Identify which cell holds the provided text, then report its [X, Y] central coordinate. 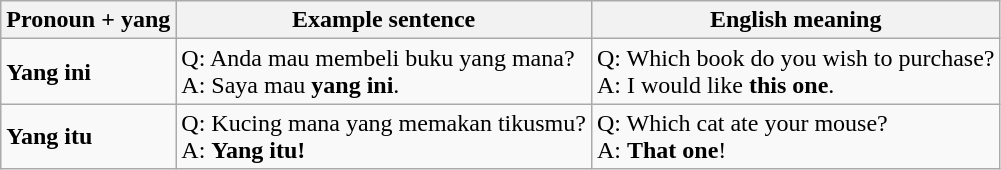
English meaning [796, 20]
Pronoun + yang [88, 20]
Q: Which book do you wish to purchase?A: I would like this one. [796, 72]
Q: Which cat ate your mouse?A: That one! [796, 136]
Q: Anda mau membeli buku yang mana?A: Saya mau yang ini. [384, 72]
Q: Kucing mana yang memakan tikusmu?A: Yang itu! [384, 136]
Example sentence [384, 20]
Yang ini [88, 72]
Yang itu [88, 136]
